Output the (x, y) coordinate of the center of the cell containing the given text.  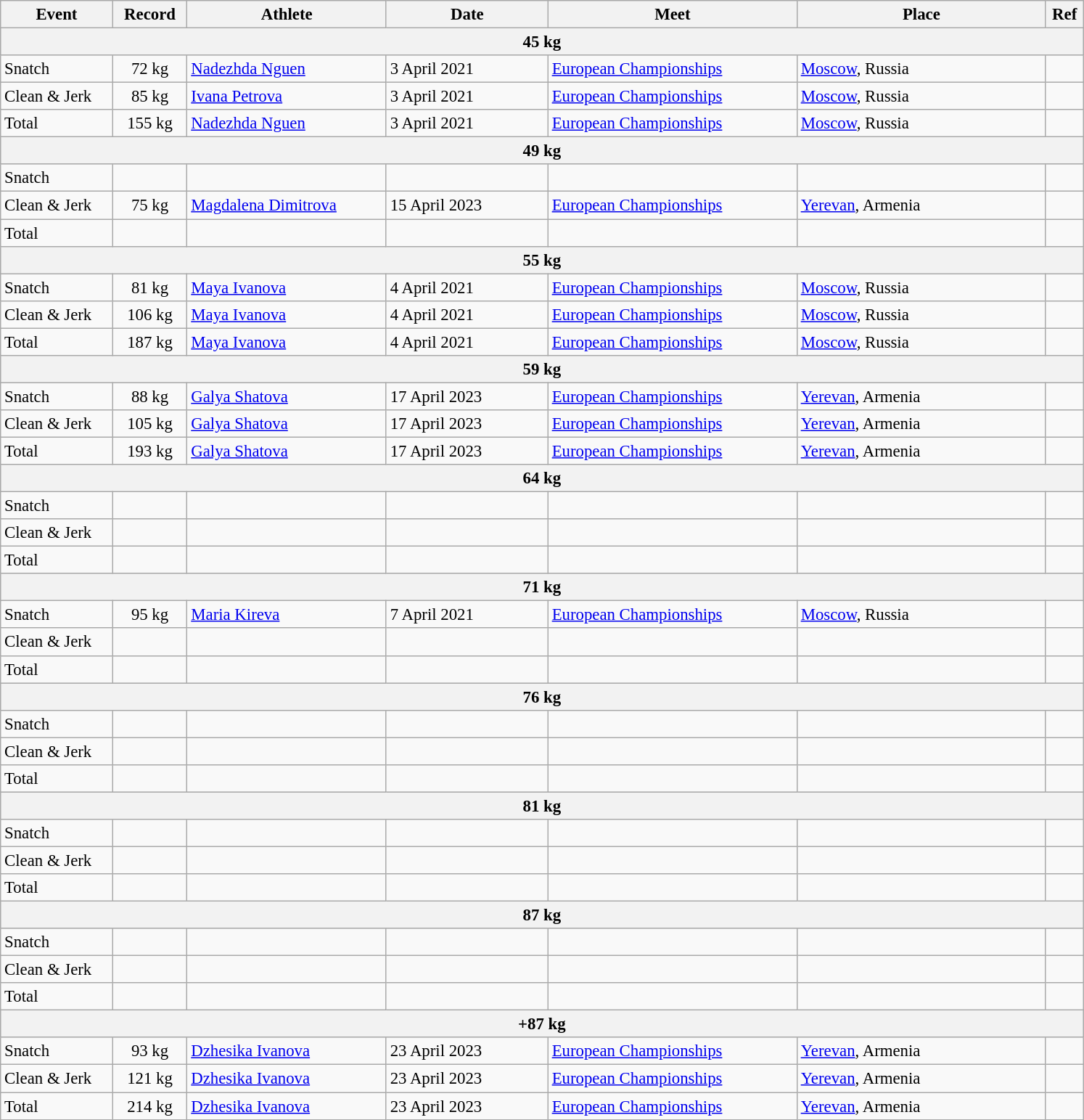
121 kg (149, 1079)
85 kg (149, 97)
105 kg (149, 424)
95 kg (149, 615)
55 kg (542, 260)
Meet (672, 15)
75 kg (149, 205)
106 kg (149, 314)
Date (467, 15)
45 kg (542, 42)
Record (149, 15)
Place (921, 15)
59 kg (542, 369)
88 kg (149, 396)
214 kg (149, 1106)
72 kg (149, 69)
93 kg (149, 1052)
187 kg (149, 342)
76 kg (542, 697)
87 kg (542, 915)
Ivana Petrova (287, 97)
Event (57, 15)
49 kg (542, 151)
155 kg (149, 123)
+87 kg (542, 1024)
7 April 2021 (467, 615)
193 kg (149, 451)
Athlete (287, 15)
71 kg (542, 587)
Magdalena Dimitrova (287, 205)
64 kg (542, 478)
Ref (1064, 15)
Maria Kireva (287, 615)
15 April 2023 (467, 205)
